From the cell containing the given text, extract its center point as [X, Y] coordinate. 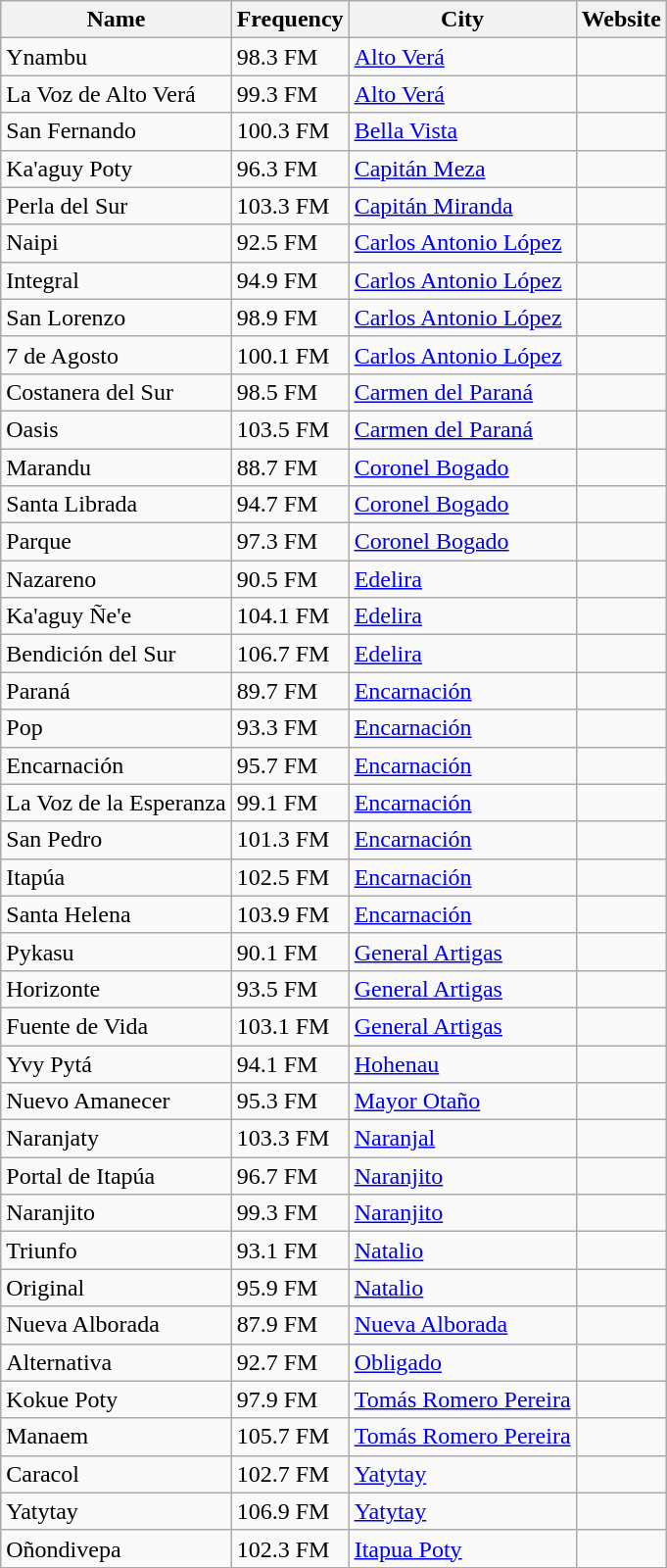
Paraná [116, 691]
San Pedro [116, 840]
Naranjaty [116, 1139]
Perla del Sur [116, 206]
Santa Librada [116, 505]
98.3 FM [290, 57]
Naranjal [462, 1139]
87.9 FM [290, 1325]
89.7 FM [290, 691]
104.1 FM [290, 616]
93.1 FM [290, 1250]
105.7 FM [290, 1437]
Pykasu [116, 952]
94.1 FM [290, 1063]
100.1 FM [290, 355]
La Voz de la Esperanza [116, 803]
90.1 FM [290, 952]
Ka'aguy Poty [116, 169]
Hohenau [462, 1063]
City [462, 20]
103.1 FM [290, 1026]
103.9 FM [290, 914]
Naipi [116, 243]
Itapua Poty [462, 1548]
Website [621, 20]
Obligado [462, 1362]
Horizonte [116, 989]
88.7 FM [290, 467]
95.3 FM [290, 1102]
Pop [116, 728]
Integral [116, 280]
Oñondivepa [116, 1548]
103.5 FM [290, 429]
Name [116, 20]
Original [116, 1288]
98.5 FM [290, 392]
Frequency [290, 20]
96.3 FM [290, 169]
100.3 FM [290, 131]
96.7 FM [290, 1176]
Caracol [116, 1474]
99.1 FM [290, 803]
102.7 FM [290, 1474]
93.5 FM [290, 989]
Capitán Meza [462, 169]
95.9 FM [290, 1288]
San Fernando [116, 131]
102.3 FM [290, 1548]
Fuente de Vida [116, 1026]
7 de Agosto [116, 355]
97.9 FM [290, 1399]
Bella Vista [462, 131]
Santa Helena [116, 914]
Oasis [116, 429]
92.7 FM [290, 1362]
Nuevo Amanecer [116, 1102]
Parque [116, 542]
Marandu [116, 467]
San Lorenzo [116, 318]
106.9 FM [290, 1511]
Alternativa [116, 1362]
Costanera del Sur [116, 392]
94.9 FM [290, 280]
Capitán Miranda [462, 206]
101.3 FM [290, 840]
Yvy Pytá [116, 1063]
Mayor Otaño [462, 1102]
Kokue Poty [116, 1399]
Itapúa [116, 877]
90.5 FM [290, 579]
La Voz de Alto Verá [116, 94]
92.5 FM [290, 243]
98.9 FM [290, 318]
95.7 FM [290, 765]
106.7 FM [290, 654]
Nazareno [116, 579]
Triunfo [116, 1250]
93.3 FM [290, 728]
Manaem [116, 1437]
102.5 FM [290, 877]
Ynambu [116, 57]
Bendición del Sur [116, 654]
94.7 FM [290, 505]
Portal de Itapúa [116, 1176]
97.3 FM [290, 542]
Ka'aguy Ñe'e [116, 616]
